From the cell containing the given text, extract its center point as [X, Y] coordinate. 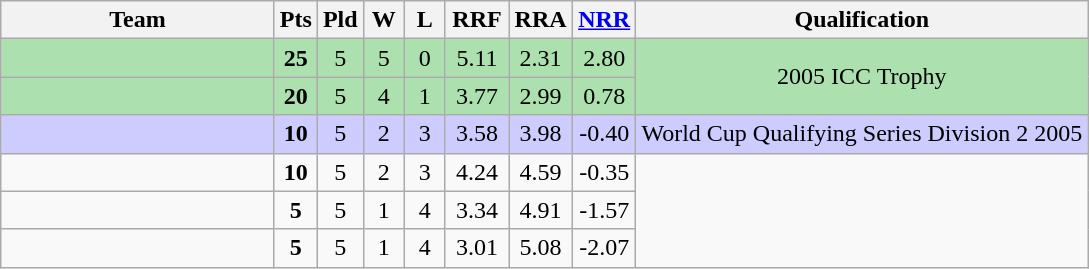
3.77 [477, 96]
4.59 [541, 172]
Pts [296, 20]
5.11 [477, 58]
2.80 [604, 58]
NRR [604, 20]
3.58 [477, 134]
2.99 [541, 96]
3.98 [541, 134]
Pld [340, 20]
-0.40 [604, 134]
3.01 [477, 248]
4.91 [541, 210]
25 [296, 58]
L [424, 20]
2.31 [541, 58]
RRF [477, 20]
W [384, 20]
5.08 [541, 248]
3.34 [477, 210]
4.24 [477, 172]
0.78 [604, 96]
World Cup Qualifying Series Division 2 2005 [862, 134]
-1.57 [604, 210]
-2.07 [604, 248]
2005 ICC Trophy [862, 77]
20 [296, 96]
RRA [541, 20]
Team [138, 20]
-0.35 [604, 172]
0 [424, 58]
Qualification [862, 20]
